Output the [x, y] coordinate of the center of the cell containing the given text.  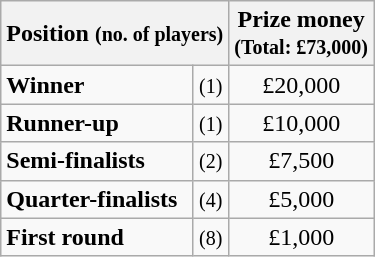
(8) [211, 237]
Quarter-finalists [97, 199]
£5,000 [302, 199]
Prize money(Total: £73,000) [302, 34]
(2) [211, 161]
£20,000 [302, 85]
£7,500 [302, 161]
(4) [211, 199]
£10,000 [302, 123]
£1,000 [302, 237]
Semi-finalists [97, 161]
First round [97, 237]
Winner [97, 85]
Position (no. of players) [115, 34]
Runner-up [97, 123]
